Provide the (X, Y) coordinate of the cell's center where the given text is located.  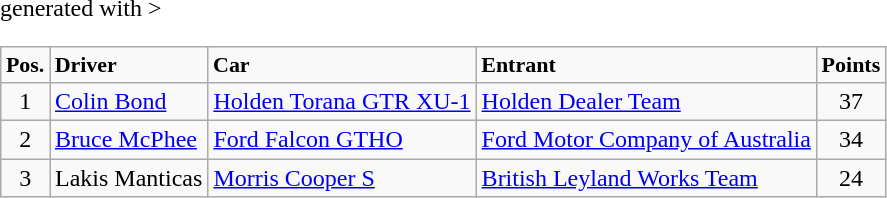
2 (26, 140)
34 (850, 140)
Ford Falcon GTHO (342, 140)
1 (26, 102)
Colin Bond (129, 102)
Car (342, 65)
Bruce McPhee (129, 140)
Pos. (26, 65)
Driver (129, 65)
Morris Cooper S (342, 178)
Holden Dealer Team (646, 102)
British Leyland Works Team (646, 178)
Entrant (646, 65)
Holden Torana GTR XU-1 (342, 102)
Lakis Manticas (129, 178)
3 (26, 178)
37 (850, 102)
24 (850, 178)
Ford Motor Company of Australia (646, 140)
Points (850, 65)
